For the text-containing cell, return its midpoint in [X, Y] coordinate format. 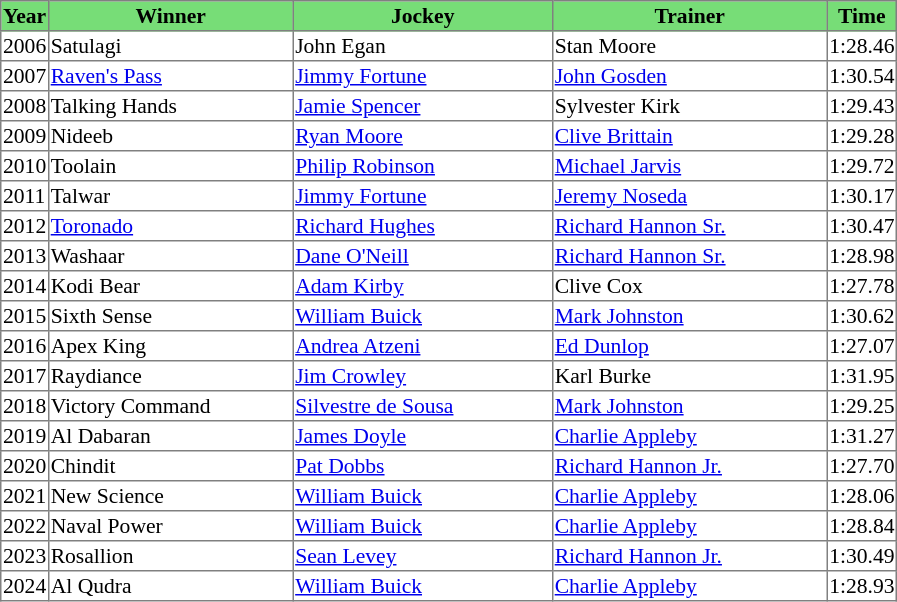
2013 [25, 256]
Pat Dobbs [423, 466]
Satulagi [170, 46]
Time [862, 16]
Talwar [170, 196]
2019 [25, 436]
1:30.49 [862, 556]
Naval Power [170, 526]
2023 [25, 556]
Winner [170, 16]
Chindit [170, 466]
Philip Robinson [423, 166]
1:30.47 [862, 226]
1:29.43 [862, 106]
1:31.27 [862, 436]
Toronado [170, 226]
Ryan Moore [423, 136]
John Egan [423, 46]
1:27.78 [862, 286]
Clive Cox [689, 286]
Andrea Atzeni [423, 346]
Sixth Sense [170, 316]
2008 [25, 106]
Apex King [170, 346]
Raven's Pass [170, 76]
Karl Burke [689, 376]
1:27.07 [862, 346]
1:28.98 [862, 256]
Toolain [170, 166]
Silvestre de Sousa [423, 406]
Adam Kirby [423, 286]
John Gosden [689, 76]
2018 [25, 406]
2007 [25, 76]
Nideeb [170, 136]
Sylvester Kirk [689, 106]
Kodi Bear [170, 286]
2011 [25, 196]
Ed Dunlop [689, 346]
1:29.72 [862, 166]
Al Dabaran [170, 436]
Jeremy Noseda [689, 196]
1:29.25 [862, 406]
James Doyle [423, 436]
Jockey [423, 16]
2009 [25, 136]
Jamie Spencer [423, 106]
2020 [25, 466]
Rosallion [170, 556]
1:30.62 [862, 316]
2012 [25, 226]
1:31.95 [862, 376]
Raydiance [170, 376]
2017 [25, 376]
New Science [170, 496]
2022 [25, 526]
Richard Hughes [423, 226]
1:28.06 [862, 496]
Dane O'Neill [423, 256]
1:28.84 [862, 526]
2016 [25, 346]
1:28.46 [862, 46]
Talking Hands [170, 106]
Al Qudra [170, 586]
Michael Jarvis [689, 166]
1:30.17 [862, 196]
2021 [25, 496]
Sean Levey [423, 556]
1:28.93 [862, 586]
Clive Brittain [689, 136]
Trainer [689, 16]
1:30.54 [862, 76]
2006 [25, 46]
Year [25, 16]
2015 [25, 316]
Stan Moore [689, 46]
2014 [25, 286]
Victory Command [170, 406]
2010 [25, 166]
1:27.70 [862, 466]
2024 [25, 586]
1:29.28 [862, 136]
Jim Crowley [423, 376]
Washaar [170, 256]
